Identify which cell holds the provided text, then report its [x, y] central coordinate. 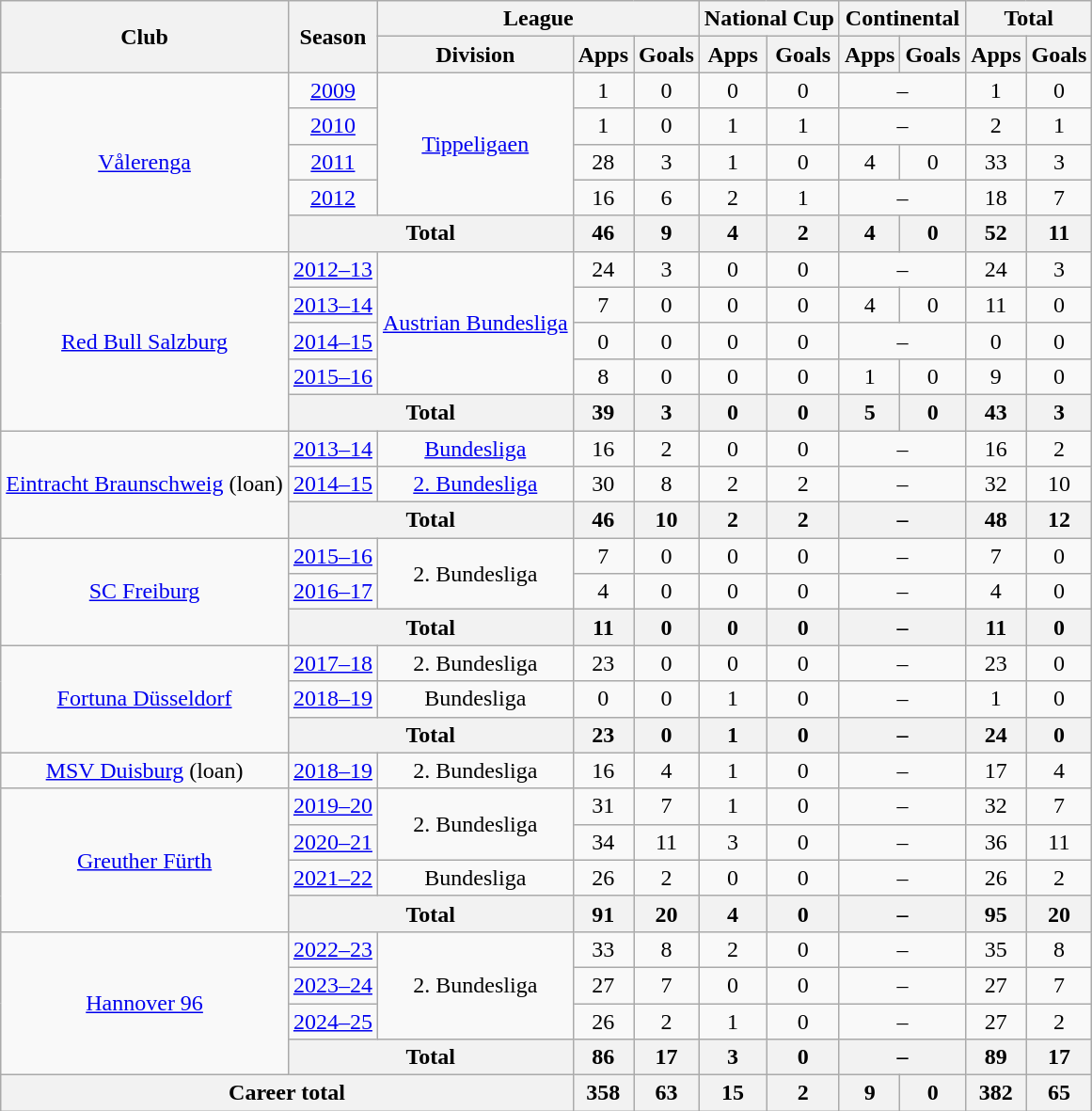
95 [996, 913]
30 [603, 484]
48 [996, 520]
2016–17 [333, 592]
35 [996, 949]
18 [996, 198]
Greuther Fürth [145, 860]
65 [1059, 1093]
15 [733, 1093]
2019–20 [333, 806]
89 [996, 1057]
5 [869, 412]
National Cup [769, 19]
52 [996, 233]
91 [603, 913]
2009 [333, 90]
2012 [333, 198]
36 [996, 842]
Red Bull Salzburg [145, 341]
Continental [902, 19]
6 [667, 198]
2011 [333, 162]
382 [996, 1093]
2020–21 [333, 842]
2017–18 [333, 663]
28 [603, 162]
39 [603, 412]
Club [145, 37]
31 [603, 806]
2010 [333, 126]
Hannover 96 [145, 1003]
2012–13 [333, 269]
2023–24 [333, 985]
86 [603, 1057]
Eintracht Braunschweig (loan) [145, 484]
MSV Duisburg (loan) [145, 770]
2022–23 [333, 949]
Austrian Bundesliga [475, 323]
2021–22 [333, 878]
Tippeligaen [475, 144]
Career total [287, 1093]
43 [996, 412]
SC Freiburg [145, 592]
358 [603, 1093]
League [538, 19]
Division [475, 55]
63 [667, 1093]
12 [1059, 520]
Fortuna Düsseldorf [145, 699]
34 [603, 842]
Vålerenga [145, 162]
2024–25 [333, 1021]
Season [333, 37]
